Detect which cell encompasses the target text, then output its (X, Y) center coordinate. 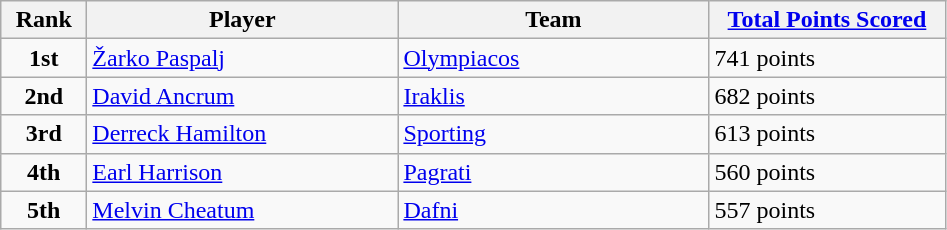
560 points (827, 172)
Derreck Hamilton (242, 134)
5th (44, 210)
Dafni (554, 210)
Sporting (554, 134)
Rank (44, 20)
Iraklis (554, 96)
Earl Harrison (242, 172)
1st (44, 58)
3rd (44, 134)
Total Points Scored (827, 20)
Team (554, 20)
Olympiacos (554, 58)
David Ancrum (242, 96)
741 points (827, 58)
682 points (827, 96)
4th (44, 172)
2nd (44, 96)
Player (242, 20)
Žarko Paspalj (242, 58)
Melvin Cheatum (242, 210)
557 points (827, 210)
Pagrati (554, 172)
613 points (827, 134)
